Extract the [x, y] coordinate from the center of the cell holding the provided text.  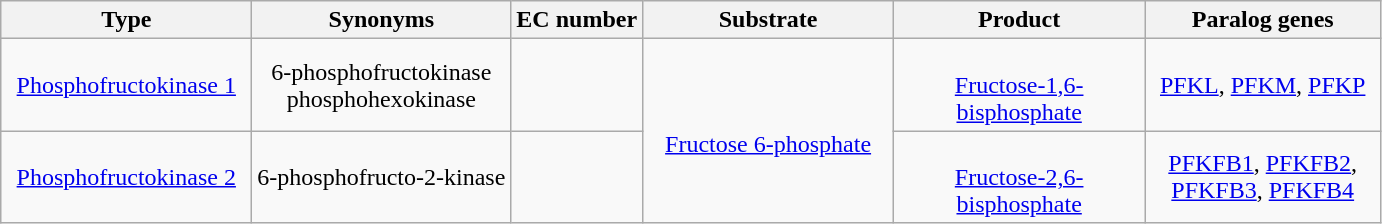
Paralog genes [1263, 20]
Phosphofructokinase 2 [126, 177]
Fructose-1,6-bisphosphate [1020, 85]
Product [1020, 20]
Fructose 6-phosphate [768, 131]
Type [126, 20]
Phosphofructokinase 1 [126, 85]
EC number [577, 20]
Substrate [768, 20]
PFKL, PFKM, PFKP [1263, 85]
Synonyms [382, 20]
Fructose-2,6-bisphosphate [1020, 177]
6-phosphofructokinasephosphohexokinase [382, 85]
6-phosphofructo-2-kinase [382, 177]
PFKFB1, PFKFB2, PFKFB3, PFKFB4 [1263, 177]
